Pinpoint the cell where the given text exists, returning its (X, Y) midpoint coordinate. 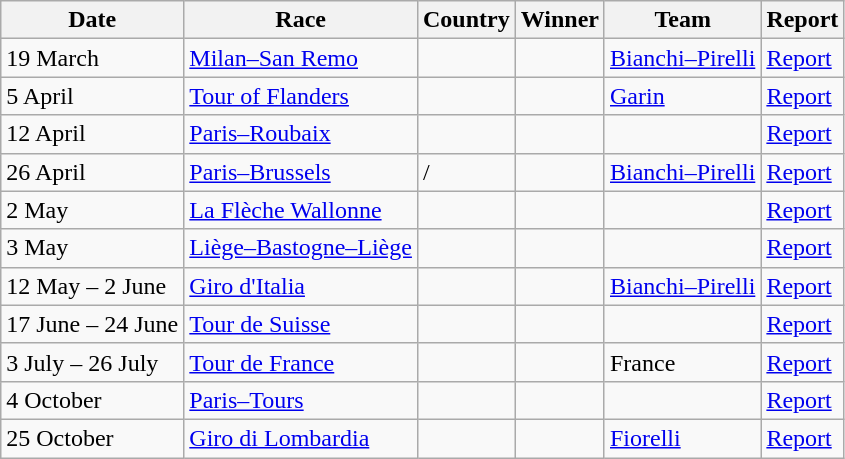
2 May (92, 210)
12 May – 2 June (92, 286)
Country (466, 20)
Fiorelli (682, 438)
/ (466, 172)
France (682, 362)
Tour de Suisse (301, 324)
La Flèche Wallonne (301, 210)
4 October (92, 400)
Tour of Flanders (301, 96)
Giro di Lombardia (301, 438)
Garin (682, 96)
Milan–San Remo (301, 58)
Team (682, 20)
3 July – 26 July (92, 362)
Winner (560, 20)
Paris–Tours (301, 400)
Date (92, 20)
26 April (92, 172)
19 March (92, 58)
12 April (92, 134)
5 April (92, 96)
Race (301, 20)
Giro d'Italia (301, 286)
Tour de France (301, 362)
Liège–Bastogne–Liège (301, 248)
Paris–Brussels (301, 172)
Paris–Roubaix (301, 134)
3 May (92, 248)
17 June – 24 June (92, 324)
25 October (92, 438)
